Locate the cell with the specified text and output its [X, Y] center coordinate. 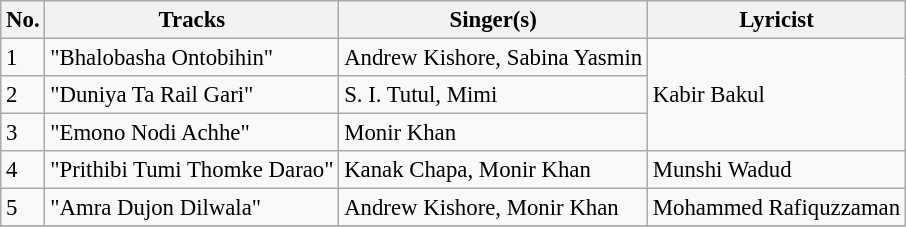
"Amra Dujon Dilwala" [192, 208]
Lyricist [776, 20]
Monir Khan [494, 133]
Kabir Bakul [776, 96]
Kanak Chapa, Monir Khan [494, 170]
S. I. Tutul, Mimi [494, 95]
1 [23, 58]
Mohammed Rafiquzzaman [776, 208]
Andrew Kishore, Sabina Yasmin [494, 58]
3 [23, 133]
Munshi Wadud [776, 170]
Tracks [192, 20]
"Prithibi Tumi Thomke Darao" [192, 170]
5 [23, 208]
"Bhalobasha Ontobihin" [192, 58]
Singer(s) [494, 20]
"Duniya Ta Rail Gari" [192, 95]
Andrew Kishore, Monir Khan [494, 208]
"Emono Nodi Achhe" [192, 133]
4 [23, 170]
No. [23, 20]
2 [23, 95]
